From the cell containing the given text, extract its center point as (X, Y) coordinate. 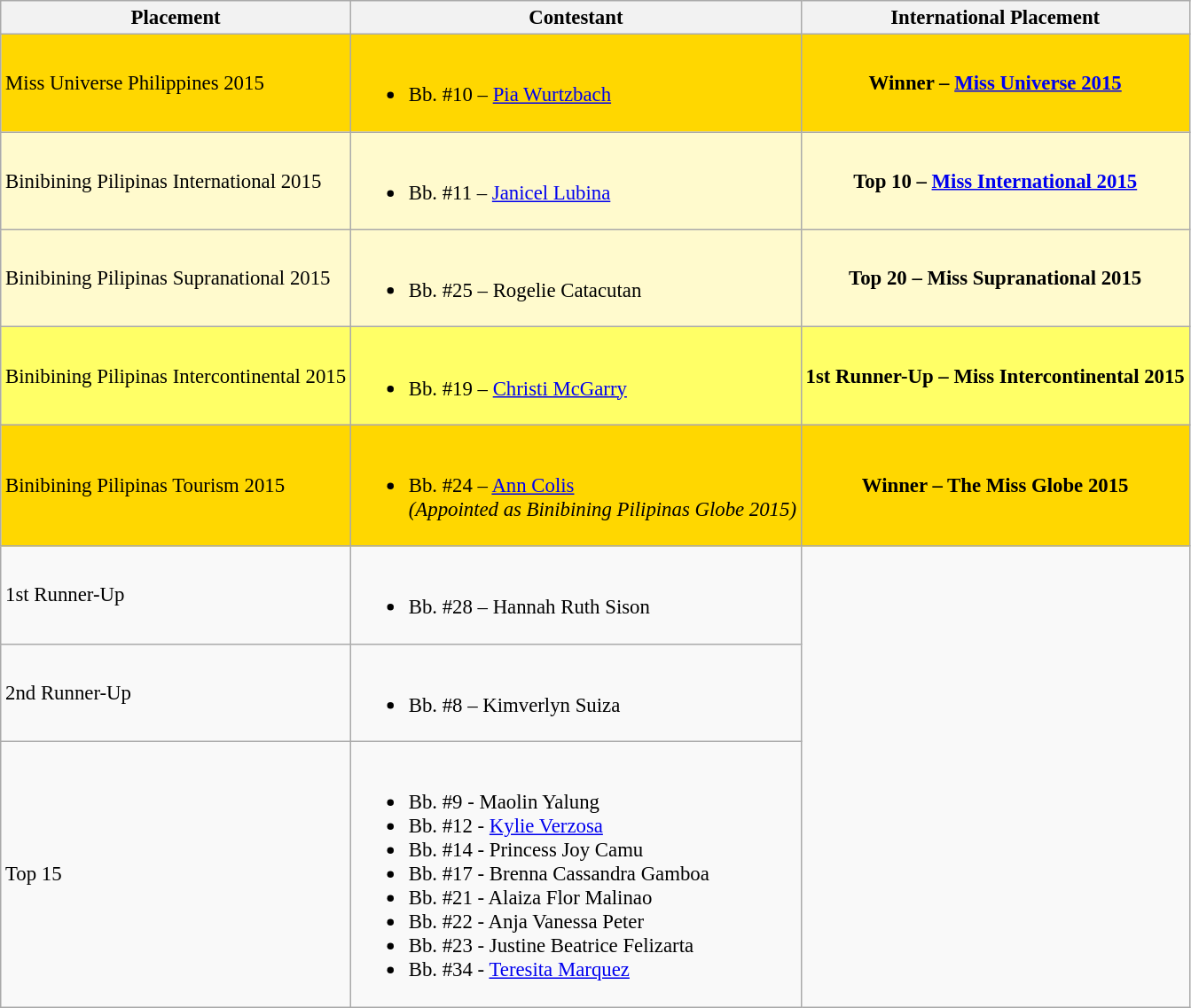
1st Runner-Up – Miss Intercontinental 2015 (995, 376)
Bb. #19 – Christi McGarry (576, 376)
Bb. #10 – Pia Wurtzbach (576, 83)
Top 15 (176, 874)
International Placement (995, 18)
Contestant (576, 18)
Miss Universe Philippines 2015 (176, 83)
Binibining Pilipinas Supranational 2015 (176, 278)
Top 10 – Miss International 2015 (995, 181)
Top 20 – Miss Supranational 2015 (995, 278)
Binibining Pilipinas Intercontinental 2015 (176, 376)
Bb. #8 – Kimverlyn Suiza (576, 692)
Binibining Pilipinas International 2015 (176, 181)
Bb. #25 – Rogelie Catacutan (576, 278)
1st Runner-Up (176, 595)
2nd Runner-Up (176, 692)
Placement (176, 18)
Winner – The Miss Globe 2015 (995, 486)
Bb. #24 – Ann Colis(Appointed as Binibining Pilipinas Globe 2015) (576, 486)
Bb. #28 – Hannah Ruth Sison (576, 595)
Winner – Miss Universe 2015 (995, 83)
Bb. #11 – Janicel Lubina (576, 181)
Binibining Pilipinas Tourism 2015 (176, 486)
